Detect which cell encompasses the target text, then output its [x, y] center coordinate. 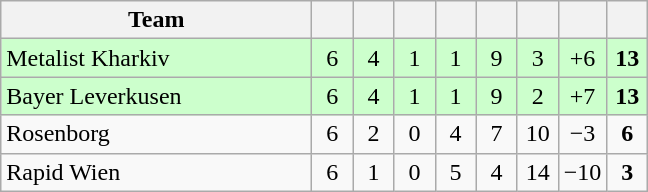
7 [496, 134]
+7 [582, 96]
Bayer Leverkusen [156, 96]
+6 [582, 58]
5 [456, 172]
14 [538, 172]
−10 [582, 172]
−3 [582, 134]
Metalist Kharkiv [156, 58]
Rapid Wien [156, 172]
10 [538, 134]
Team [156, 20]
Rosenborg [156, 134]
